Detect which cell encompasses the target text, then output its (x, y) center coordinate. 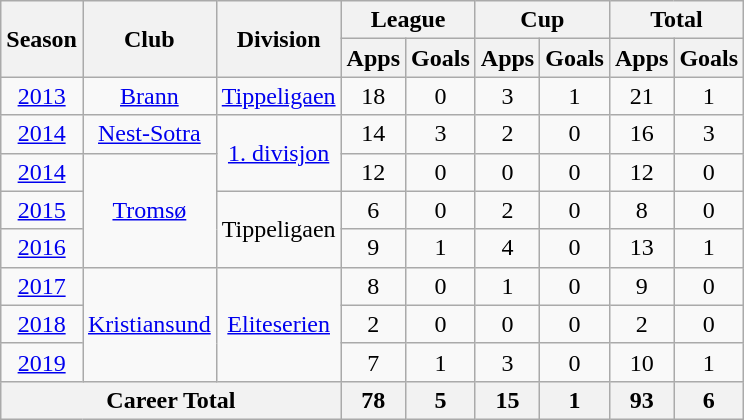
14 (373, 134)
13 (641, 248)
78 (373, 400)
5 (441, 400)
15 (507, 400)
4 (507, 248)
2018 (42, 324)
Kristiansund (149, 324)
21 (641, 96)
7 (373, 362)
2013 (42, 96)
18 (373, 96)
Brann (149, 96)
2015 (42, 210)
2017 (42, 286)
1. divisjon (278, 153)
10 (641, 362)
Season (42, 39)
Club (149, 39)
2019 (42, 362)
Nest-Sotra (149, 134)
Tromsø (149, 210)
League (408, 20)
Cup (542, 20)
Total (676, 20)
Eliteserien (278, 324)
16 (641, 134)
Career Total (171, 400)
93 (641, 400)
2016 (42, 248)
Division (278, 39)
